Pinpoint the cell where the given text exists, returning its (X, Y) midpoint coordinate. 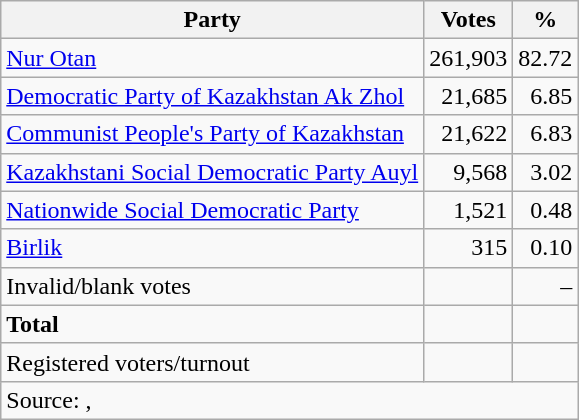
Democratic Party of Kazakhstan Ak Zhol (212, 96)
Invalid/blank votes (212, 286)
9,568 (468, 172)
21,685 (468, 96)
Registered voters/turnout (212, 362)
1,521 (468, 210)
Nur Otan (212, 58)
Birlik (212, 248)
Source: , (290, 400)
315 (468, 248)
% (546, 20)
Communist People's Party of Kazakhstan (212, 134)
Party (212, 20)
Kazakhstani Social Democratic Party Auyl (212, 172)
0.48 (546, 210)
3.02 (546, 172)
– (546, 286)
6.83 (546, 134)
Total (212, 324)
0.10 (546, 248)
82.72 (546, 58)
Nationwide Social Democratic Party (212, 210)
6.85 (546, 96)
21,622 (468, 134)
261,903 (468, 58)
Votes (468, 20)
